Return (x, y) of the center of cell containing provided text 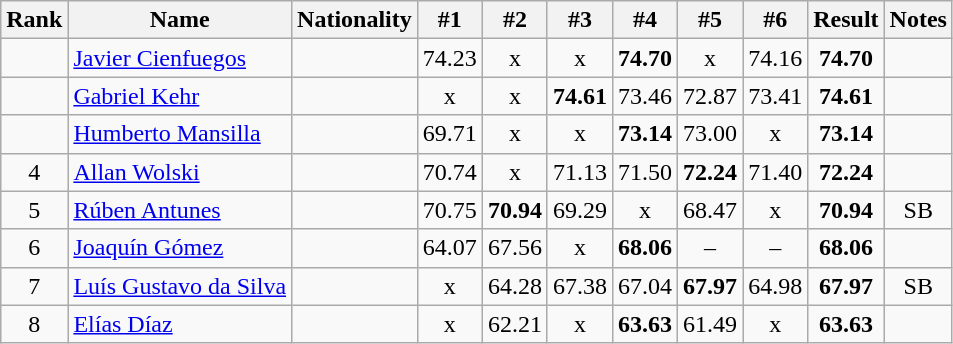
74.23 (450, 58)
69.29 (580, 210)
67.38 (580, 286)
67.04 (644, 286)
8 (34, 324)
67.56 (514, 248)
Notes (918, 20)
#2 (514, 20)
Allan Wolski (180, 172)
74.16 (776, 58)
Elías Díaz (180, 324)
Luís Gustavo da Silva (180, 286)
64.07 (450, 248)
71.13 (580, 172)
#4 (644, 20)
Rank (34, 20)
Result (846, 20)
Gabriel Kehr (180, 96)
70.74 (450, 172)
4 (34, 172)
#3 (580, 20)
Rúben Antunes (180, 210)
71.50 (644, 172)
5 (34, 210)
73.00 (710, 134)
72.87 (710, 96)
#5 (710, 20)
7 (34, 286)
Name (180, 20)
64.28 (514, 286)
#1 (450, 20)
Humberto Mansilla (180, 134)
70.75 (450, 210)
61.49 (710, 324)
Joaquín Gómez (180, 248)
Nationality (355, 20)
#6 (776, 20)
68.47 (710, 210)
73.41 (776, 96)
73.46 (644, 96)
Javier Cienfuegos (180, 58)
64.98 (776, 286)
71.40 (776, 172)
6 (34, 248)
62.21 (514, 324)
69.71 (450, 134)
